Return [x, y] of the center of cell containing provided text 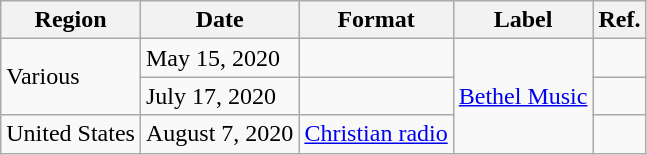
August 7, 2020 [219, 134]
United States [71, 134]
July 17, 2020 [219, 96]
Format [376, 20]
Region [71, 20]
May 15, 2020 [219, 58]
Various [71, 77]
Label [523, 20]
Bethel Music [523, 96]
Date [219, 20]
Ref. [620, 20]
Christian radio [376, 134]
